For the text-containing cell, return its midpoint in (X, Y) coordinate format. 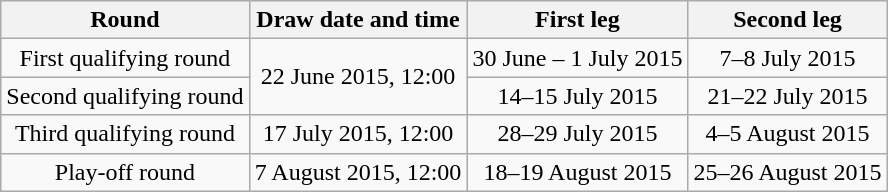
Round (125, 20)
7 August 2015, 12:00 (358, 172)
First leg (578, 20)
7–8 July 2015 (788, 58)
Draw date and time (358, 20)
18–19 August 2015 (578, 172)
30 June – 1 July 2015 (578, 58)
Second leg (788, 20)
28–29 July 2015 (578, 134)
4–5 August 2015 (788, 134)
22 June 2015, 12:00 (358, 77)
First qualifying round (125, 58)
17 July 2015, 12:00 (358, 134)
21–22 July 2015 (788, 96)
Second qualifying round (125, 96)
Third qualifying round (125, 134)
25–26 August 2015 (788, 172)
14–15 July 2015 (578, 96)
Play-off round (125, 172)
